Scan for the cell matching the given text and deliver its (x, y) coordinate at center. 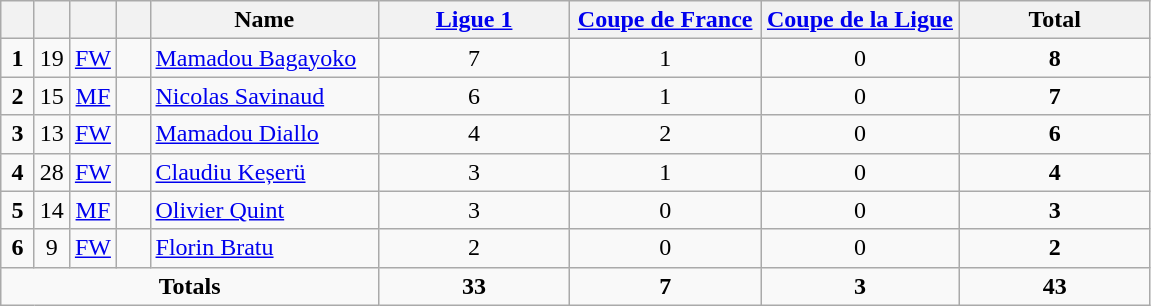
Totals (190, 286)
19 (52, 58)
Coupe de France (666, 20)
5 (18, 210)
Ligue 1 (474, 20)
33 (474, 286)
14 (52, 210)
Nicolas Savinaud (264, 96)
13 (52, 134)
Olivier Quint (264, 210)
8 (1054, 58)
43 (1054, 286)
Mamadou Diallo (264, 134)
15 (52, 96)
Coupe de la Ligue (860, 20)
Total (1054, 20)
Florin Bratu (264, 248)
9 (52, 248)
Claudiu Keșerü (264, 172)
28 (52, 172)
Mamadou Bagayoko (264, 58)
Name (264, 20)
